Detect which cell encompasses the target text, then output its [X, Y] center coordinate. 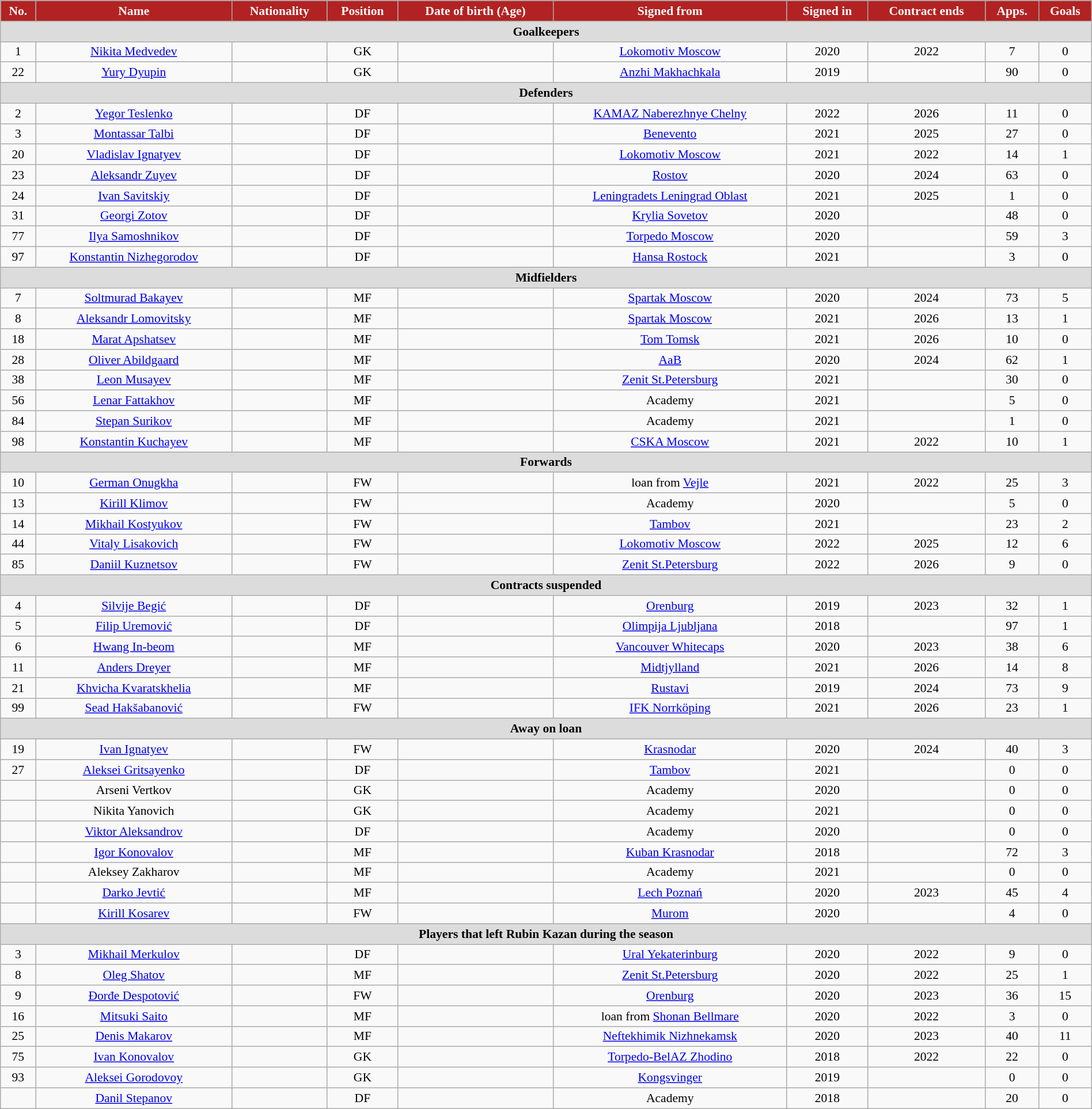
31 [18, 216]
18 [18, 339]
Soltmurad Bakayev [134, 298]
72 [1013, 852]
30 [1013, 380]
19 [18, 750]
Daniil Kuznetsov [134, 565]
Nikita Medvedev [134, 52]
Goals [1065, 11]
Ivan Ignatyev [134, 750]
Yegor Teslenko [134, 113]
Date of birth (Age) [476, 11]
Mikhail Kostyukov [134, 524]
Torpedo Moscow [670, 237]
Ivan Konovalov [134, 1057]
Kuban Krasnodar [670, 852]
Lenar Fattakhov [134, 401]
21 [18, 688]
28 [18, 360]
Leon Musayev [134, 380]
45 [1013, 893]
Midtjylland [670, 667]
Nationality [280, 11]
Viktor Aleksandrov [134, 831]
Kongsvinger [670, 1078]
Vancouver Whitecaps [670, 647]
Anders Dreyer [134, 667]
Aleksandr Lomovitsky [134, 319]
12 [1013, 544]
Murom [670, 914]
Anzhi Makhachkala [670, 73]
Away on loan [546, 729]
59 [1013, 237]
No. [18, 11]
Rustavi [670, 688]
CSKA Moscow [670, 442]
Lech Poznań [670, 893]
Denis Makarov [134, 1036]
Signed from [670, 11]
Darko Jevtić [134, 893]
Silvije Begić [134, 606]
Oleg Shatov [134, 975]
IFK Norrköping [670, 708]
Position [363, 11]
Leningradets Leningrad Oblast [670, 196]
Danil Stepanov [134, 1098]
Ivan Savitskiy [134, 196]
85 [18, 565]
Olimpija Ljubljana [670, 626]
48 [1013, 216]
Igor Konovalov [134, 852]
62 [1013, 360]
Filip Uremović [134, 626]
Hansa Rostock [670, 257]
93 [18, 1078]
Rostov [670, 175]
Ilya Samoshnikov [134, 237]
Aleksei Gritsayenko [134, 770]
36 [1013, 996]
Nikita Yanovich [134, 811]
loan from Vejle [670, 483]
Konstantin Nizhegorodov [134, 257]
Benevento [670, 134]
Marat Apshatsev [134, 339]
Mikhail Merkulov [134, 955]
Name [134, 11]
15 [1065, 996]
Kirill Kosarev [134, 914]
Aleksey Zakharov [134, 872]
56 [18, 401]
Aleksandr Zuyev [134, 175]
Montassar Talbi [134, 134]
Kirill Klimov [134, 503]
Đorđe Despotović [134, 996]
Signed in [827, 11]
Khvicha Kvaratskhelia [134, 688]
Torpedo-BelAZ Zhodino [670, 1057]
Tom Tomsk [670, 339]
99 [18, 708]
Apps. [1013, 11]
32 [1013, 606]
98 [18, 442]
KAMAZ Naberezhnye Chelny [670, 113]
Contracts suspended [546, 586]
Vladislav Ignatyev [134, 155]
Arseni Vertkov [134, 791]
24 [18, 196]
Yury Dyupin [134, 73]
Oliver Abildgaard [134, 360]
Stepan Surikov [134, 421]
63 [1013, 175]
Konstantin Kuchayev [134, 442]
Forwards [546, 462]
Contract ends [926, 11]
Hwang In-beom [134, 647]
Mitsuki Saito [134, 1016]
German Onugkha [134, 483]
AaB [670, 360]
75 [18, 1057]
Midfielders [546, 278]
Ural Yekaterinburg [670, 955]
77 [18, 237]
44 [18, 544]
Defenders [546, 93]
Vitaly Lisakovich [134, 544]
Aleksei Gorodovoy [134, 1078]
Players that left Rubin Kazan during the season [546, 934]
loan from Shonan Bellmare [670, 1016]
Krylia Sovetov [670, 216]
Krasnodar [670, 750]
16 [18, 1016]
90 [1013, 73]
Neftekhimik Nizhnekamsk [670, 1036]
Sead Hakšabanović [134, 708]
84 [18, 421]
Goalkeepers [546, 32]
Georgi Zotov [134, 216]
